From the cell containing the given text, extract its center point as (x, y) coordinate. 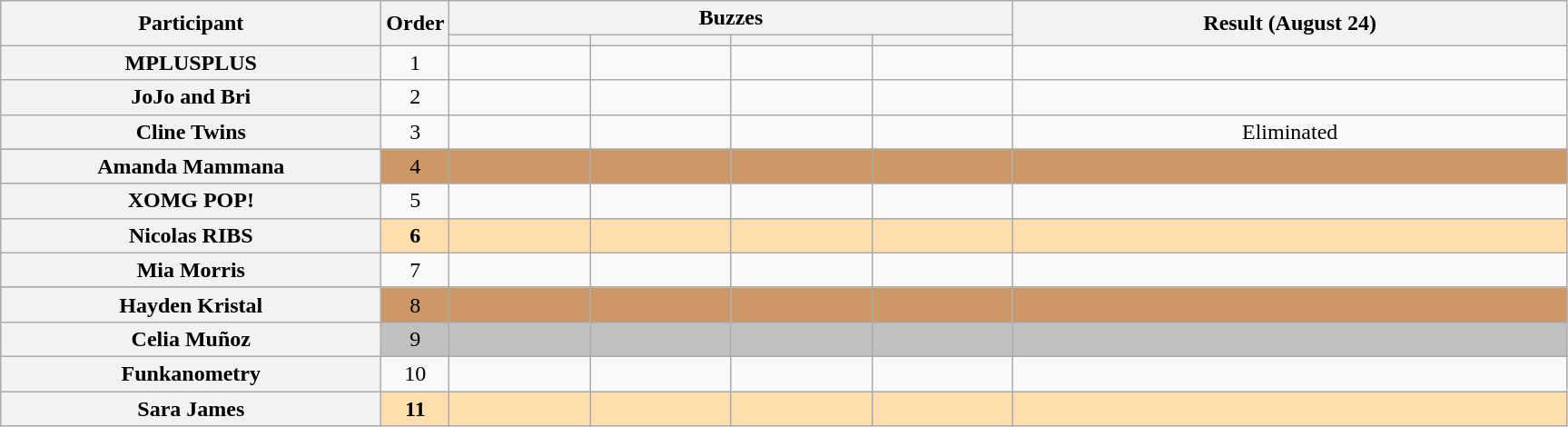
Amanda Mammana (191, 166)
Funkanometry (191, 373)
11 (416, 408)
10 (416, 373)
Nicolas RIBS (191, 235)
9 (416, 339)
Mia Morris (191, 270)
Cline Twins (191, 132)
Order (416, 24)
Buzzes (731, 18)
Celia Muñoz (191, 339)
2 (416, 97)
8 (416, 304)
Hayden Kristal (191, 304)
3 (416, 132)
JoJo and Bri (191, 97)
Sara James (191, 408)
7 (416, 270)
MPLUSPLUS (191, 63)
Eliminated (1289, 132)
XOMG POP! (191, 201)
1 (416, 63)
5 (416, 201)
4 (416, 166)
Participant (191, 24)
Result (August 24) (1289, 24)
6 (416, 235)
